Output the (X, Y) coordinate of the center of the cell containing the given text.  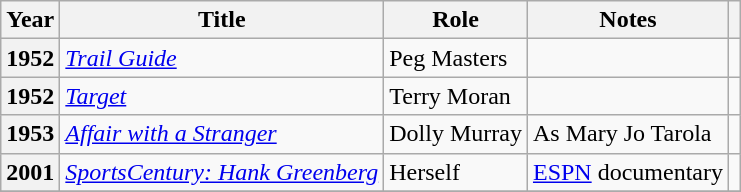
Title (222, 20)
2001 (30, 172)
Role (456, 20)
Herself (456, 172)
Dolly Murray (456, 134)
As Mary Jo Tarola (628, 134)
1953 (30, 134)
Terry Moran (456, 96)
ESPN documentary (628, 172)
Peg Masters (456, 58)
Year (30, 20)
Affair with a Stranger (222, 134)
Target (222, 96)
Notes (628, 20)
Trail Guide (222, 58)
SportsCentury: Hank Greenberg (222, 172)
